Pinpoint the cell where the given text exists, returning its (X, Y) midpoint coordinate. 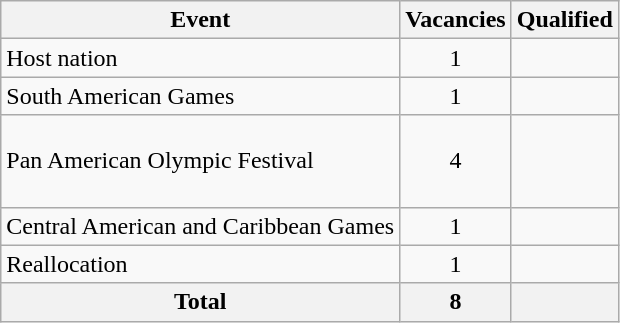
8 (456, 302)
Central American and Caribbean Games (200, 226)
4 (456, 161)
Vacancies (456, 20)
Reallocation (200, 264)
Host nation (200, 58)
Event (200, 20)
Total (200, 302)
South American Games (200, 96)
Qualified (564, 20)
Pan American Olympic Festival (200, 161)
